Locate the cell with the specified text and output its (X, Y) center coordinate. 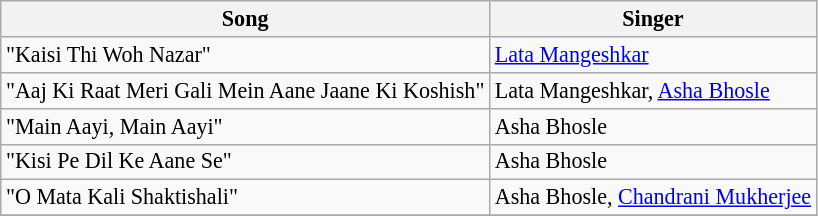
Song (246, 18)
"Aaj Ki Raat Meri Gali Mein Aane Jaane Ki Koshish" (246, 90)
"Kaisi Thi Woh Nazar" (246, 54)
"Kisi Pe Dil Ke Aane Se" (246, 162)
Singer (654, 18)
Lata Mangeshkar (654, 54)
Asha Bhosle, Chandrani Mukherjee (654, 198)
Lata Mangeshkar, Asha Bhosle (654, 90)
"Main Aayi, Main Aayi" (246, 126)
"O Mata Kali Shaktishali" (246, 198)
